Scan for the cell matching the given text and deliver its (X, Y) coordinate at center. 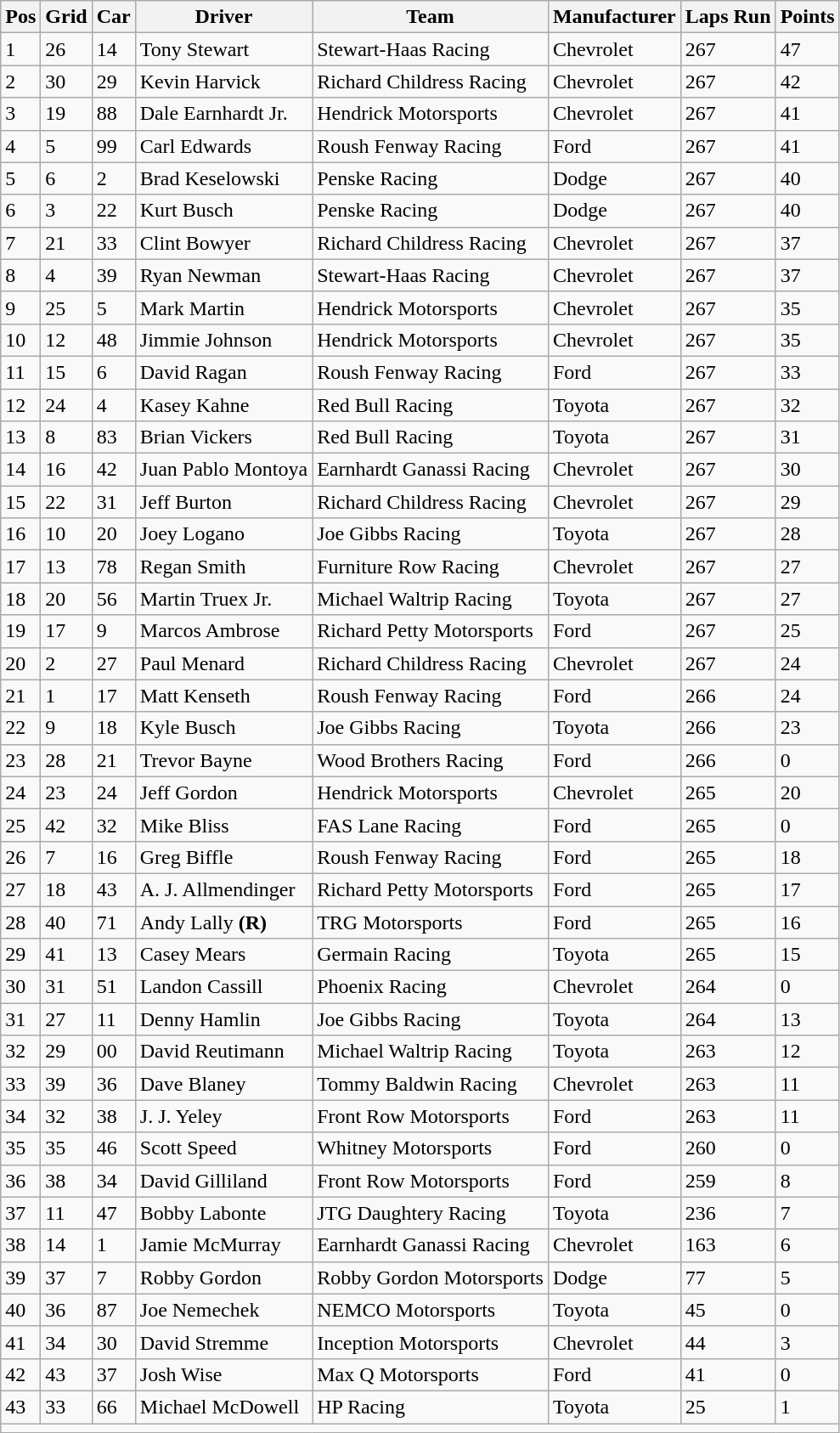
Bobby Labonte (223, 1213)
Brian Vickers (223, 437)
Dale Earnhardt Jr. (223, 114)
David Stremme (223, 1342)
Jimmie Johnson (223, 340)
Paul Menard (223, 663)
48 (114, 340)
David Reutimann (223, 1052)
Trevor Bayne (223, 760)
Brad Keselowski (223, 178)
Mike Bliss (223, 825)
Jamie McMurray (223, 1245)
51 (114, 987)
TRG Motorsports (431, 922)
FAS Lane Racing (431, 825)
45 (728, 1310)
Michael McDowell (223, 1407)
88 (114, 114)
46 (114, 1148)
87 (114, 1310)
Tony Stewart (223, 49)
56 (114, 599)
Kasey Kahne (223, 405)
HP Racing (431, 1407)
J. J. Yeley (223, 1116)
Dave Blaney (223, 1084)
Kurt Busch (223, 211)
Carl Edwards (223, 146)
Max Q Motorsports (431, 1374)
Jeff Burton (223, 502)
Robby Gordon (223, 1278)
71 (114, 922)
Robby Gordon Motorsports (431, 1278)
Regan Smith (223, 567)
A. J. Allmendinger (223, 889)
236 (728, 1213)
00 (114, 1052)
Grid (66, 17)
Martin Truex Jr. (223, 599)
David Ragan (223, 372)
Greg Biffle (223, 857)
78 (114, 567)
Manufacturer (614, 17)
David Gilliland (223, 1181)
Josh Wise (223, 1374)
Points (807, 17)
Casey Mears (223, 955)
Jeff Gordon (223, 793)
Joey Logano (223, 534)
Inception Motorsports (431, 1342)
Andy Lally (R) (223, 922)
Kyle Busch (223, 728)
44 (728, 1342)
Juan Pablo Montoya (223, 470)
83 (114, 437)
Joe Nemechek (223, 1310)
Matt Kenseth (223, 696)
Germain Racing (431, 955)
259 (728, 1181)
Wood Brothers Racing (431, 760)
JTG Daughtery Racing (431, 1213)
66 (114, 1407)
Furniture Row Racing (431, 567)
Whitney Motorsports (431, 1148)
Ryan Newman (223, 275)
Driver (223, 17)
Kevin Harvick (223, 82)
99 (114, 146)
Denny Hamlin (223, 1019)
163 (728, 1245)
Scott Speed (223, 1148)
NEMCO Motorsports (431, 1310)
Mark Martin (223, 307)
Clint Bowyer (223, 243)
Pos (20, 17)
260 (728, 1148)
Marcos Ambrose (223, 631)
Phoenix Racing (431, 987)
Car (114, 17)
Tommy Baldwin Racing (431, 1084)
Laps Run (728, 17)
Team (431, 17)
Landon Cassill (223, 987)
77 (728, 1278)
